Return the (x, y) coordinate for the center point of the cell that contains the specified text.  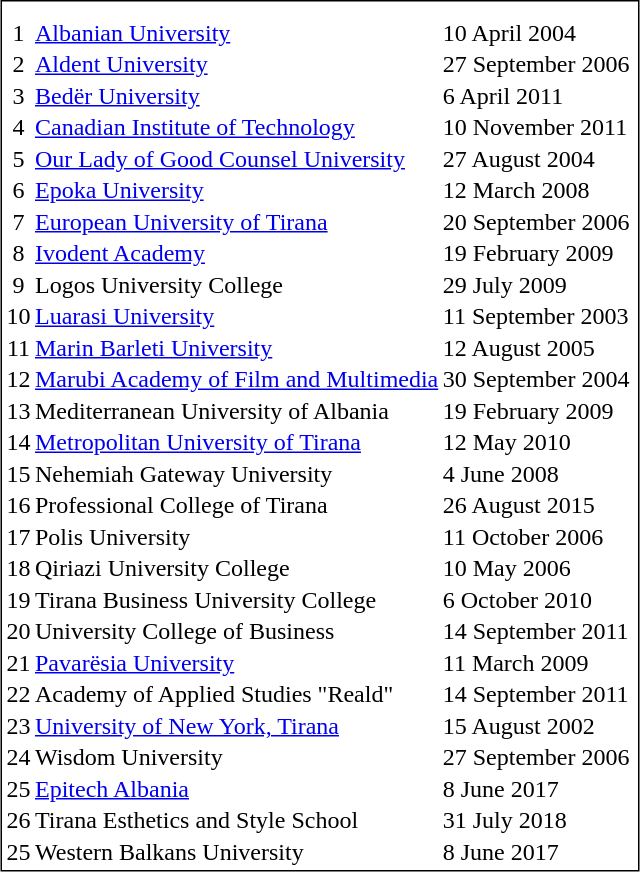
Albanian University (236, 34)
Epitech Albania (236, 790)
10 April 2004 (536, 34)
21 (18, 664)
17 (18, 538)
11 September 2003 (536, 316)
10 (18, 316)
University College of Business (236, 632)
20 (18, 632)
24 (18, 758)
15 August 2002 (536, 726)
Qiriazi University College (236, 568)
9 (18, 286)
19 (18, 600)
5 (18, 160)
Academy of Applied Studies "Reald" (236, 694)
30 September 2004 (536, 380)
6 April 2011 (536, 96)
Logos University College (236, 286)
Our Lady of Good Counsel University (236, 160)
27 August 2004 (536, 160)
6 (18, 190)
18 (18, 568)
Wisdom University (236, 758)
University of New York, Tirana (236, 726)
12 March 2008 (536, 190)
11 March 2009 (536, 664)
3 (18, 96)
15 (18, 474)
14 (18, 442)
12 May 2010 (536, 442)
Marubi Academy of Film and Multimedia (236, 380)
8 (18, 254)
11 (18, 348)
12 (18, 380)
29 July 2009 (536, 286)
Nehemiah Gateway University (236, 474)
26 (18, 820)
16 (18, 506)
11 October 2006 (536, 538)
4 June 2008 (536, 474)
Metropolitan University of Tirana (236, 442)
Pavarësia University (236, 664)
Tirana Esthetics and Style School (236, 820)
26 August 2015 (536, 506)
12 August 2005 (536, 348)
Mediterranean University of Albania (236, 412)
1 (18, 34)
7 (18, 222)
31 July 2018 (536, 820)
20 September 2006 (536, 222)
Canadian Institute of Technology (236, 128)
Epoka University (236, 190)
Aldent University (236, 64)
Bedër University (236, 96)
4 (18, 128)
European University of Tirana (236, 222)
2 (18, 64)
Polis University (236, 538)
Luarasi University (236, 316)
Marin Barleti University (236, 348)
13 (18, 412)
10 May 2006 (536, 568)
22 (18, 694)
6 October 2010 (536, 600)
Professional College of Tirana (236, 506)
Tirana Business University College (236, 600)
Ivodent Academy (236, 254)
10 November 2011 (536, 128)
23 (18, 726)
Western Balkans University (236, 852)
